Locate the cell with the specified text and output its [X, Y] center coordinate. 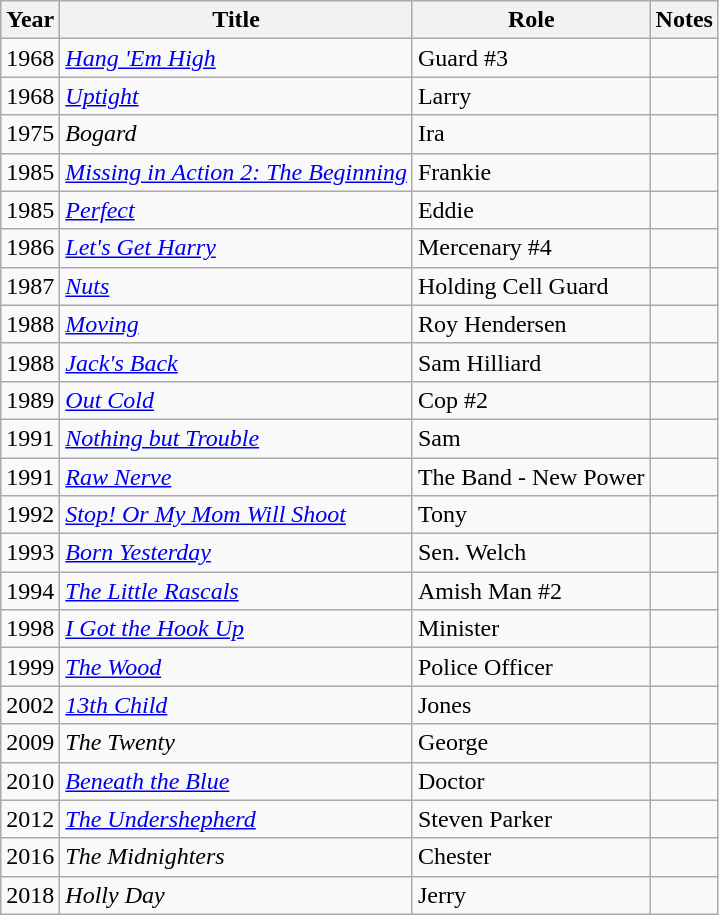
Frankie [531, 172]
Hang 'Em High [236, 58]
Nothing but Trouble [236, 438]
Sam [531, 438]
Sam Hilliard [531, 362]
Eddie [531, 210]
Notes [684, 20]
The Midnighters [236, 857]
Roy Hendersen [531, 324]
Perfect [236, 210]
Let's Get Harry [236, 248]
2018 [30, 895]
1992 [30, 515]
Sen. Welch [531, 553]
1994 [30, 591]
1989 [30, 400]
Out Cold [236, 400]
Year [30, 20]
Police Officer [531, 667]
Title [236, 20]
The Undershepherd [236, 819]
Born Yesterday [236, 553]
Ira [531, 134]
2012 [30, 819]
Bogard [236, 134]
2010 [30, 781]
Nuts [236, 286]
2016 [30, 857]
The Twenty [236, 743]
Moving [236, 324]
I Got the Hook Up [236, 629]
Larry [531, 96]
The Little Rascals [236, 591]
Missing in Action 2: The Beginning [236, 172]
Amish Man #2 [531, 591]
Chester [531, 857]
13th Child [236, 705]
Jones [531, 705]
Steven Parker [531, 819]
Jerry [531, 895]
The Band - New Power [531, 477]
2002 [30, 705]
1987 [30, 286]
Role [531, 20]
Stop! Or My Mom Will Shoot [236, 515]
Minister [531, 629]
Tony [531, 515]
Doctor [531, 781]
1998 [30, 629]
1986 [30, 248]
The Wood [236, 667]
2009 [30, 743]
Jack's Back [236, 362]
1993 [30, 553]
Mercenary #4 [531, 248]
Uptight [236, 96]
Holding Cell Guard [531, 286]
1975 [30, 134]
Guard #3 [531, 58]
George [531, 743]
1999 [30, 667]
Holly Day [236, 895]
Cop #2 [531, 400]
Raw Nerve [236, 477]
Beneath the Blue [236, 781]
